Pinpoint the cell where the given text exists, returning its (x, y) midpoint coordinate. 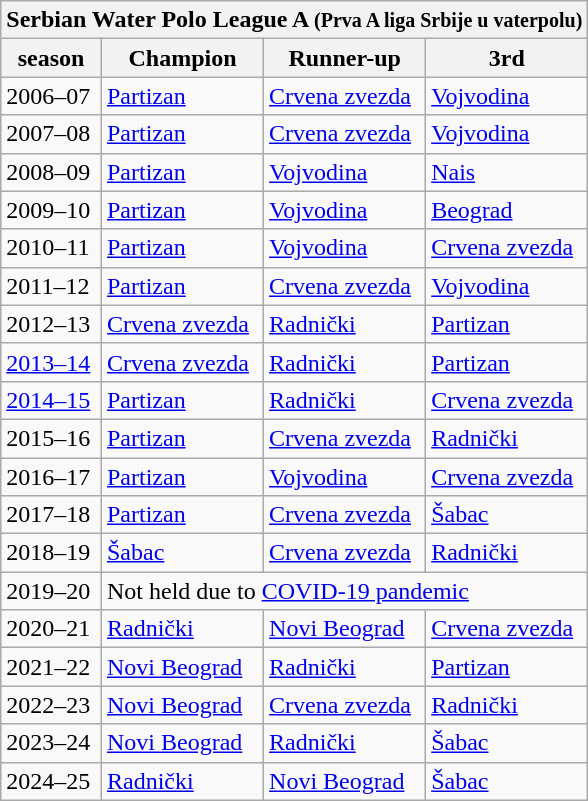
2013–14 (52, 362)
Runner-up (345, 58)
Champion (182, 58)
2016–17 (52, 477)
2023–24 (52, 743)
Not held due to COVID-19 pandemic (344, 591)
3rd (507, 58)
2012–13 (52, 324)
Beograd (507, 210)
2007–08 (52, 134)
2015–16 (52, 438)
2017–18 (52, 515)
Nais (507, 172)
2008–09 (52, 172)
2011–12 (52, 286)
2021–22 (52, 667)
2018–19 (52, 553)
2010–11 (52, 248)
2020–21 (52, 629)
Serbian Water Polo League A (Prva A liga Srbije u vaterpolu) (294, 20)
2009–10 (52, 210)
2019–20 (52, 591)
2024–25 (52, 781)
season (52, 58)
2014–15 (52, 400)
2006–07 (52, 96)
2022–23 (52, 705)
